Scan for the cell matching the given text and deliver its [X, Y] coordinate at center. 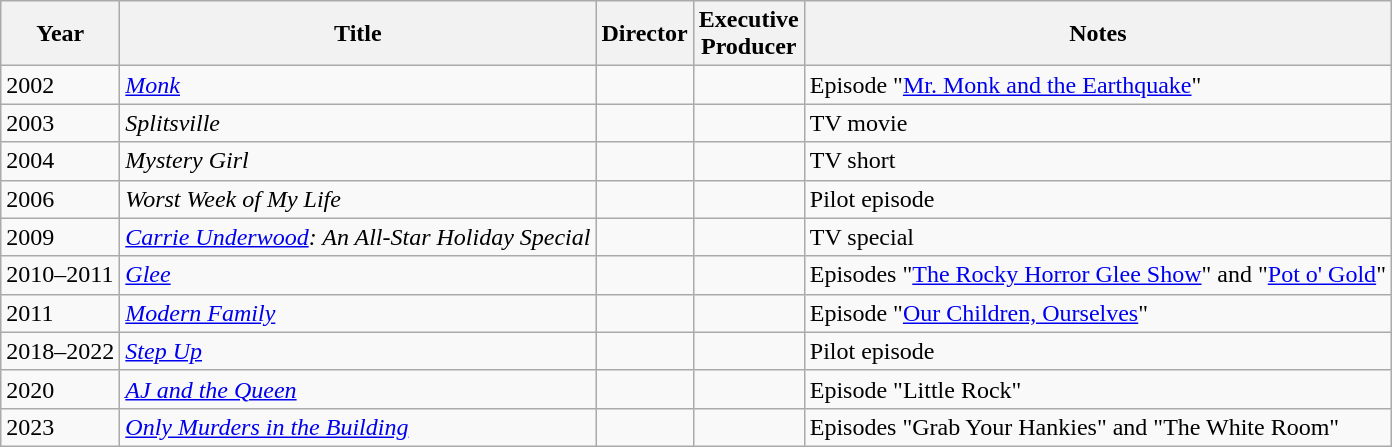
ExecutiveProducer [748, 34]
Notes [1098, 34]
TV special [1098, 237]
Director [644, 34]
2020 [60, 389]
Worst Week of My Life [358, 199]
Mystery Girl [358, 161]
2004 [60, 161]
2009 [60, 237]
Modern Family [358, 313]
Episodes "Grab Your Hankies" and "The White Room" [1098, 427]
2003 [60, 123]
Year [60, 34]
2010–2011 [60, 275]
2002 [60, 85]
TV movie [1098, 123]
2011 [60, 313]
2018–2022 [60, 351]
Episode "Little Rock" [1098, 389]
Episode "Our Children, Ourselves" [1098, 313]
Monk [358, 85]
2023 [60, 427]
Title [358, 34]
Glee [358, 275]
Splitsville [358, 123]
Episode "Mr. Monk and the Earthquake" [1098, 85]
TV short [1098, 161]
2006 [60, 199]
AJ and the Queen [358, 389]
Only Murders in the Building [358, 427]
Episodes "The Rocky Horror Glee Show" and "Pot o' Gold" [1098, 275]
Step Up [358, 351]
Carrie Underwood: An All-Star Holiday Special [358, 237]
